Search for the cell housing the specified text and yield its (X, Y) center coordinate. 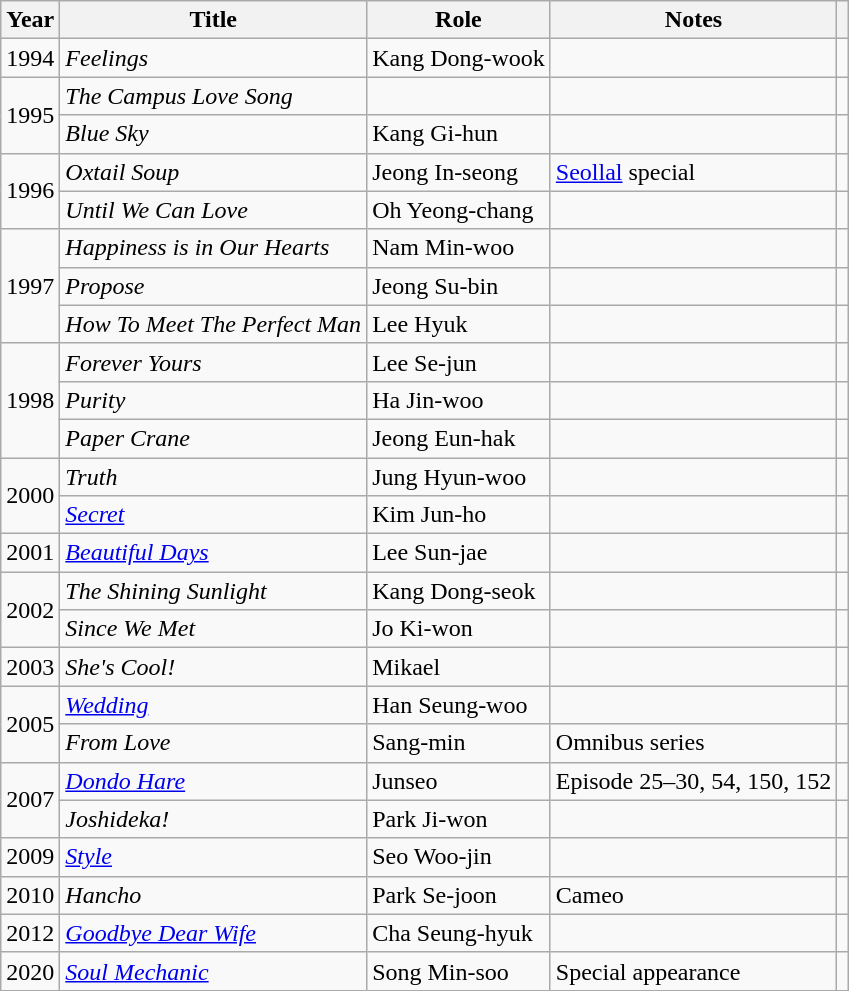
Title (214, 20)
Lee Se-jun (459, 362)
Feelings (214, 58)
Soul Mechanic (214, 971)
1996 (30, 191)
Hancho (214, 895)
1997 (30, 286)
Seo Woo-jin (459, 857)
Propose (214, 286)
Cameo (693, 895)
2010 (30, 895)
2009 (30, 857)
Dondo Hare (214, 781)
Year (30, 20)
Jeong Eun-hak (459, 438)
Since We Met (214, 629)
2020 (30, 971)
Cha Seung-hyuk (459, 933)
Omnibus series (693, 743)
Jo Ki-won (459, 629)
Kang Dong-wook (459, 58)
2002 (30, 610)
Episode 25–30, 54, 150, 152 (693, 781)
Special appearance (693, 971)
Oh Yeong-chang (459, 210)
Kim Jun-ho (459, 515)
Notes (693, 20)
Jeong In-seong (459, 172)
Oxtail Soup (214, 172)
Goodbye Dear Wife (214, 933)
Kang Gi-hun (459, 134)
1998 (30, 400)
2000 (30, 496)
Role (459, 20)
From Love (214, 743)
Jung Hyun-woo (459, 477)
2007 (30, 800)
Secret (214, 515)
2012 (30, 933)
Joshideka! (214, 819)
Wedding (214, 705)
Nam Min-woo (459, 248)
Mikael (459, 667)
Junseo (459, 781)
Jeong Su-bin (459, 286)
2003 (30, 667)
2005 (30, 724)
2001 (30, 553)
The Shining Sunlight (214, 591)
1994 (30, 58)
Seollal special (693, 172)
Ha Jin-woo (459, 400)
Lee Sun-jae (459, 553)
Beautiful Days (214, 553)
Style (214, 857)
Lee Hyuk (459, 324)
1995 (30, 115)
Blue Sky (214, 134)
Park Ji-won (459, 819)
Song Min-soo (459, 971)
Forever Yours (214, 362)
The Campus Love Song (214, 96)
Park Se-joon (459, 895)
Han Seung-woo (459, 705)
Truth (214, 477)
Purity (214, 400)
She's Cool! (214, 667)
Paper Crane (214, 438)
Kang Dong-seok (459, 591)
How To Meet The Perfect Man (214, 324)
Happiness is in Our Hearts (214, 248)
Sang-min (459, 743)
Until We Can Love (214, 210)
